From the cell containing the given text, extract its center point as [x, y] coordinate. 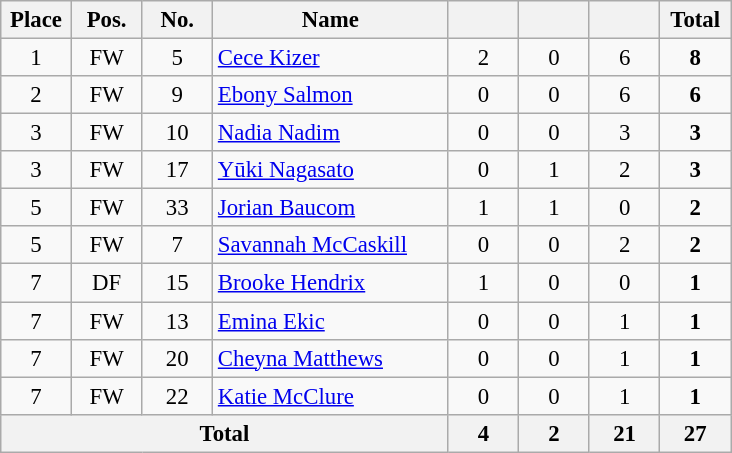
Cece Kizer [331, 58]
Name [331, 20]
4 [484, 433]
Pos. [106, 20]
17 [178, 170]
Place [36, 20]
Katie McClure [331, 396]
8 [696, 58]
Ebony Salmon [331, 95]
22 [178, 396]
Brooke Hendrix [331, 283]
15 [178, 283]
27 [696, 433]
Savannah McCaskill [331, 245]
Cheyna Matthews [331, 358]
13 [178, 321]
DF [106, 283]
Emina Ekic [331, 321]
Nadia Nadim [331, 133]
10 [178, 133]
20 [178, 358]
9 [178, 95]
Yūki Nagasato [331, 170]
No. [178, 20]
33 [178, 208]
Jorian Baucom [331, 208]
21 [624, 433]
